Provide the [x, y] coordinate of the cell's center where the given text is located.  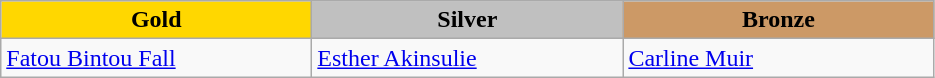
Esther Akinsulie [468, 58]
Bronze [778, 20]
Gold [156, 20]
Carline Muir [778, 58]
Silver [468, 20]
Fatou Bintou Fall [156, 58]
